From the cell containing the given text, extract its center point as (x, y) coordinate. 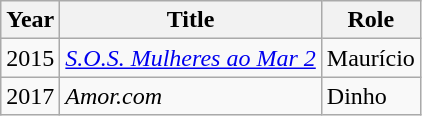
Dinho (370, 96)
S.O.S. Mulheres ao Mar 2 (190, 58)
2017 (30, 96)
Title (190, 20)
Maurício (370, 58)
Year (30, 20)
2015 (30, 58)
Role (370, 20)
Amor.com (190, 96)
